Output the [x, y] coordinate of the center of the cell containing the given text.  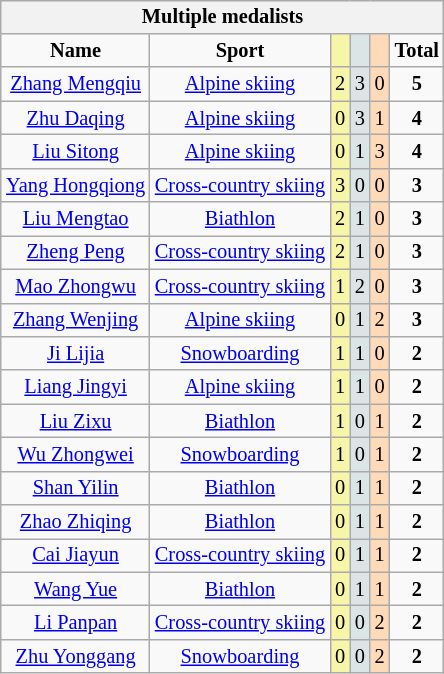
Shan Yilin [76, 488]
Yang Hongqiong [76, 185]
Zhang Mengqiu [76, 84]
Zhang Wenjing [76, 320]
Liu Zixu [76, 421]
Wang Yue [76, 589]
Wu Zhongwei [76, 455]
Li Panpan [76, 623]
Zhu Daqing [76, 118]
Ji Lijia [76, 354]
Zhao Zhiqing [76, 522]
Mao Zhongwu [76, 286]
Cai Jiayun [76, 556]
Multiple medalists [222, 17]
Zhu Yonggang [76, 657]
Zheng Peng [76, 253]
Liu Sitong [76, 152]
Name [76, 51]
Liang Jingyi [76, 387]
Total [417, 51]
Liu Mengtao [76, 219]
5 [417, 84]
Sport [240, 51]
